Determine the (X, Y) coordinate at the center of the cell enclosing the given text.  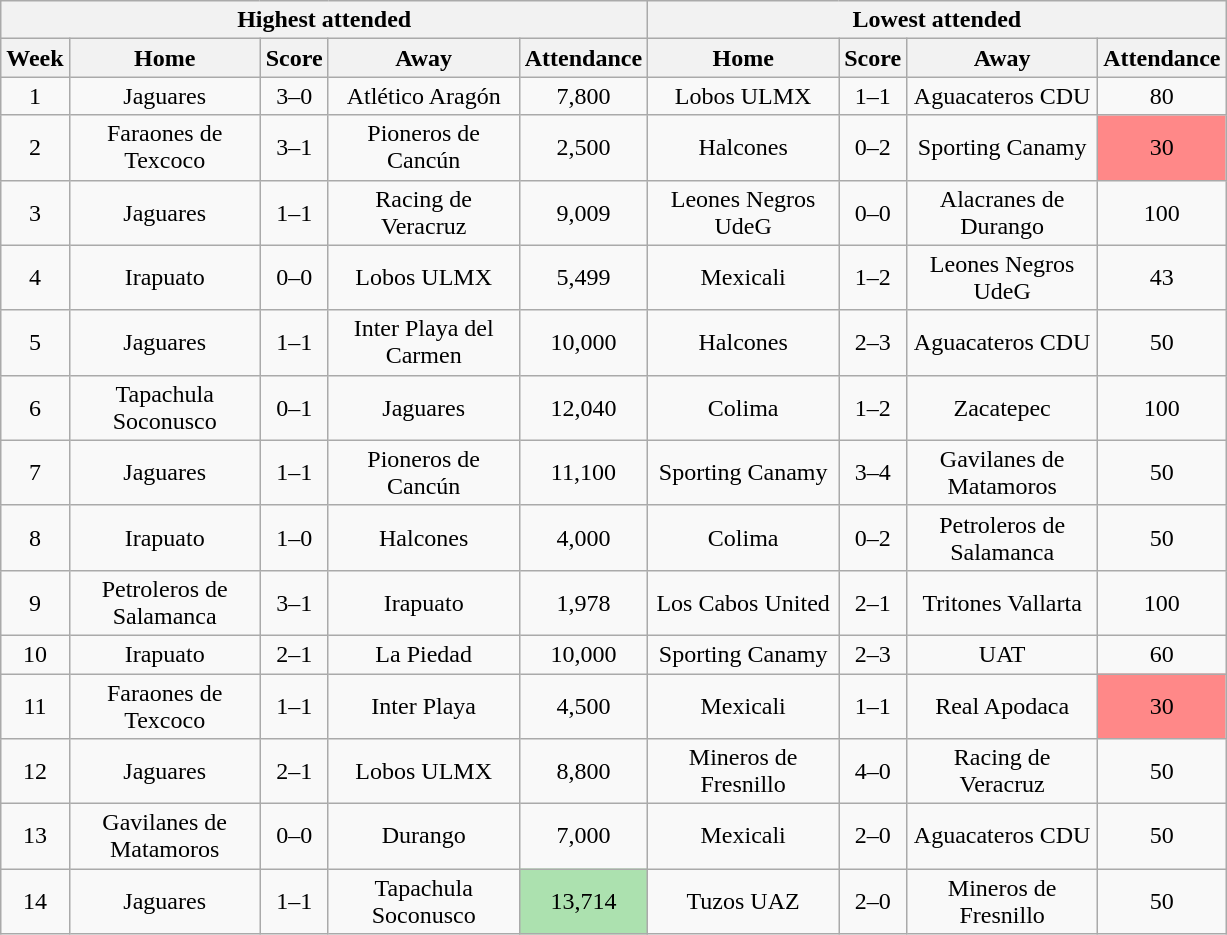
7,800 (583, 96)
13 (35, 836)
8 (35, 538)
2,500 (583, 148)
10 (35, 654)
Week (35, 58)
3–4 (873, 472)
5,499 (583, 278)
1 (35, 96)
8,800 (583, 772)
Inter Playa del Carmen (424, 342)
43 (1162, 278)
14 (35, 902)
Zacatepec (1002, 408)
Atlético Aragón (424, 96)
80 (1162, 96)
Tritones Vallarta (1002, 602)
4,500 (583, 706)
Highest attended (324, 20)
4–0 (873, 772)
1–0 (294, 538)
4,000 (583, 538)
UAT (1002, 654)
12,040 (583, 408)
12 (35, 772)
3 (35, 212)
6 (35, 408)
4 (35, 278)
1,978 (583, 602)
Alacranes de Durango (1002, 212)
3–0 (294, 96)
Los Cabos United (744, 602)
11,100 (583, 472)
9 (35, 602)
2 (35, 148)
5 (35, 342)
7 (35, 472)
Tuzos UAZ (744, 902)
9,009 (583, 212)
Durango (424, 836)
13,714 (583, 902)
La Piedad (424, 654)
Inter Playa (424, 706)
7,000 (583, 836)
0–1 (294, 408)
Lowest attended (937, 20)
60 (1162, 654)
11 (35, 706)
Real Apodaca (1002, 706)
